Scan for the cell matching the given text and deliver its (X, Y) coordinate at center. 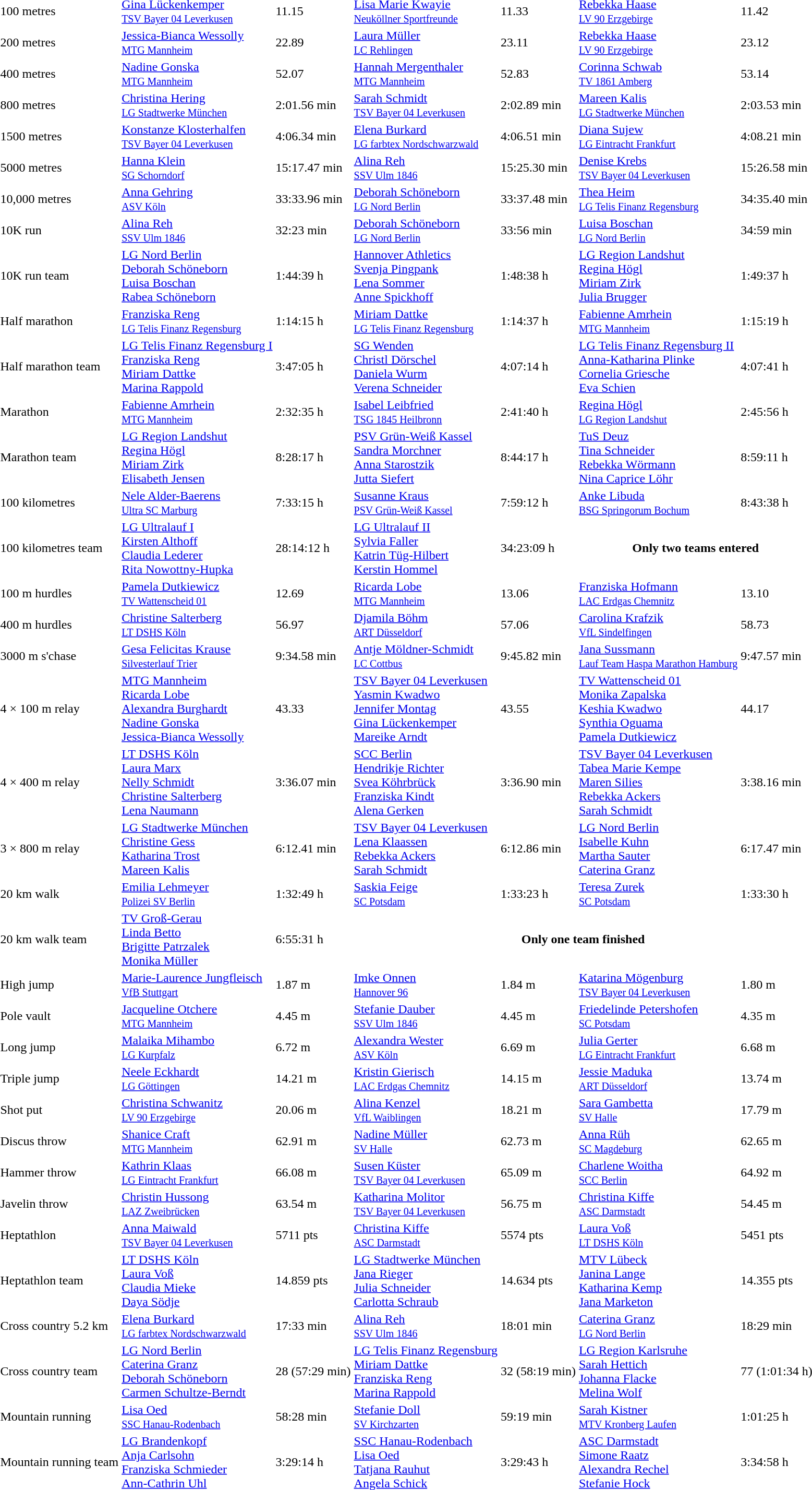
LG Region KarlsruheSarah HettichJohanna FlackeMelina Wolf (658, 1371)
65.09 m (538, 1173)
Regina HöglLG Region Landshut (658, 412)
Sarah SchmidtTSV Bayer 04 Leverkusen (426, 105)
LG Region LandshutRegina HöglMiriam ZirkElisabeth Jensen (197, 457)
TV Groß-GerauLinda BettoBrigitte PatrzalekMonika Müller (197, 939)
12.69 (313, 594)
Hanna KleinSG Schorndorf (197, 168)
Alexandra WesterASV Köln (426, 1048)
TV Wattenscheid 01Monika ZapalskaKeshia KwadwoSynthia OguamaPamela Dutkiewicz (658, 708)
15:17.47 min (313, 168)
LG Telis Finanz RegensburgMiriam DattkeFranziska RengMarina Rappold (426, 1371)
LG Region LandshutRegina HöglMiriam ZirkJulia Brugger (658, 275)
Stefanie DauberSSV Ulm 1846 (426, 1016)
62.91 m (313, 1141)
23.11 (538, 43)
1:32:49 h (313, 894)
1.87 m (313, 985)
43.55 (538, 708)
Caterina GranzLG Nord Berlin (658, 1326)
Franziska HofmannLAC Erdgas Chemnitz (658, 594)
20.06 m (313, 1110)
Christina HeringLG Stadtwerke München (197, 105)
4:06.51 min (538, 137)
33:33.96 min (313, 199)
LG Telis Finanz Regensburg IIAnna-Katharina PlinkeCornelia GriescheEva Schien (658, 366)
18.21 m (538, 1110)
1.84 m (538, 985)
1:14:37 h (538, 321)
Anke LibudaBSG Springorum Bochum (658, 503)
Diana SujewLG Eintracht Frankfurt (658, 137)
Antje Möldner-SchmidtLC Cottbus (426, 656)
Thea HeimLG Telis Finanz Regensburg (658, 199)
Lisa OedSSC Hanau-Rodenbach (197, 1417)
Nele Alder-BaerensUltra SC Marburg (197, 503)
Christin HussongLAZ Zweibrücken (197, 1204)
1:44:39 h (313, 275)
Teresa ZurekSC Potsdam (658, 894)
34:23:09 h (538, 548)
6:55:31 h (313, 939)
14.15 m (538, 1079)
Neele EckhardtLG Göttingen (197, 1079)
52.83 (538, 74)
7:33:15 h (313, 503)
2:02.89 min (538, 105)
14.21 m (313, 1079)
Christina SchwanitzLV 90 Erzgebirge (197, 1110)
4:07:14 h (538, 366)
14.634 pts (538, 1280)
Stefanie DollSV Kirchzarten (426, 1417)
Susen KüsterTSV Bayer 04 Leverkusen (426, 1173)
Ricarda LobeMTG Mannheim (426, 594)
8:44:17 h (538, 457)
MTG MannheimRicarda LobeAlexandra BurghardtNadine GonskaJessica-Bianca Wessolly (197, 708)
SCC BerlinHendrikje RichterSvea KöhrbrückFranziska KindtAlena Gerken (426, 782)
Konstanze KlosterhalfenTSV Bayer 04 Leverkusen (197, 137)
LT DSHS KölnLaura VoßClaudia MiekeDaya Södje (197, 1280)
Kristin GierischLAC Erdgas Chemnitz (426, 1079)
18:01 min (538, 1326)
Isabel LeibfriedTSG 1845 Heilbronn (426, 412)
Jacqueline OtchereMTG Mannheim (197, 1016)
43.33 (313, 708)
6.69 m (538, 1048)
28:14:12 h (313, 548)
56.97 (313, 625)
17:33 min (313, 1326)
Charlene WoithaSCC Berlin (658, 1173)
Jessie MadukaART Düsseldorf (658, 1079)
LG Telis Finanz Regensburg IFranziska RengMiriam DattkeMarina Rappold (197, 366)
Miriam DattkeLG Telis Finanz Regensburg (426, 321)
LG Stadtwerke MünchenChristine GessKatharina TrostMareen Kalis (197, 848)
TSV Bayer 04 LeverkusenTabea Marie KempeMaren SiliesRebekka AckersSarah Schmidt (658, 782)
2:01.56 min (313, 105)
Franziska RengLG Telis Finanz Regensburg (197, 321)
Katarina MögenburgTSV Bayer 04 Leverkusen (658, 985)
Carolina KrafzikVfL Sindelfingen (658, 625)
Emilia LehmeyerPolizei SV Berlin (197, 894)
LG Ultralauf IISylvia FallerKatrin Tüg-HilbertKerstin Hommel (426, 548)
Anna GehringASV Köln (197, 199)
Denise KrebsTSV Bayer 04 Leverkusen (658, 168)
5574 pts (538, 1235)
MTV LübeckJanina LangeKatharina KempJana Marketon (658, 1280)
Alina KenzelVfL Waiblingen (426, 1110)
2:41:40 h (538, 412)
Saskia FeigeSC Potsdam (426, 894)
59:19 min (538, 1417)
52.07 (313, 74)
9:45.82 min (538, 656)
Nadine MüllerSV Halle (426, 1141)
Rebekka HaaseLV 90 Erzgebirge (658, 43)
Mareen KalisLG Stadtwerke München (658, 105)
PSV Grün-Weiß KasselSandra MorchnerAnna StarostzikJutta Siefert (426, 457)
LG Stadtwerke MünchenJana RiegerJulia SchneiderCarlotta Schraub (426, 1280)
6:12.41 min (313, 848)
15:25.30 min (538, 168)
Luisa BoschanLG Nord Berlin (658, 231)
56.75 m (538, 1204)
TuS DeuzTina SchneiderRebekka WörmannNina Caprice Löhr (658, 457)
3:36.90 min (538, 782)
6:12.86 min (538, 848)
Susanne KrausPSV Grün-Weiß Kassel (426, 503)
Hannover AthleticsSvenja PingpankLena SommerAnne Spickhoff (426, 275)
TSV Bayer 04 LeverkusenLena KlaassenRebekka AckersSarah Schmidt (426, 848)
LT DSHS KölnLaura MarxNelly SchmidtChristine SalterbergLena Naumann (197, 782)
62.73 m (538, 1141)
Sarah KistnerMTV Kronberg Laufen (658, 1417)
LG Nord BerlinIsabelle KuhnMartha SauterCaterina Granz (658, 848)
1:14:15 h (313, 321)
Sara GambettaSV Halle (658, 1110)
Jana SussmannLauf Team Haspa Marathon Hamburg (658, 656)
8:28:17 h (313, 457)
1:48:38 h (538, 275)
Marie-Laurence JungfleischVfB Stuttgart (197, 985)
LG Ultralauf IKirsten AlthoffClaudia LedererRita Nowottny-Hupka (197, 548)
2:32:35 h (313, 412)
32 (58:19 min) (538, 1371)
3:47:05 h (313, 366)
Julia GerterLG Eintracht Frankfurt (658, 1048)
Hannah MergenthalerMTG Mannheim (426, 74)
32:23 min (313, 231)
14.859 pts (313, 1280)
Laura MüllerLC Rehlingen (426, 43)
28 (57:29 min) (313, 1371)
Friedelinde PetershofenSC Potsdam (658, 1016)
Pamela DutkiewiczTV Wattenscheid 01 (197, 594)
4:06.34 min (313, 137)
Djamila BöhmART Düsseldorf (426, 625)
Kathrin KlaasLG Eintracht Frankfurt (197, 1173)
Nadine GonskaMTG Mannheim (197, 74)
SG WendenChristl DörschelDaniela WurmVerena Schneider (426, 366)
Christine SalterbergLT DSHS Köln (197, 625)
Corinna SchwabTV 1861 Amberg (658, 74)
58:28 min (313, 1417)
7:59:12 h (538, 503)
Imke OnnenHannover 96 (426, 985)
22.89 (313, 43)
3:36.07 min (313, 782)
33:56 min (538, 231)
33:37.48 min (538, 199)
Jessica-Bianca WessollyMTG Mannheim (197, 43)
13.06 (538, 594)
63.54 m (313, 1204)
66.08 m (313, 1173)
Shanice CraftMTG Mannheim (197, 1141)
5711 pts (313, 1235)
6.72 m (313, 1048)
Anna MaiwaldTSV Bayer 04 Leverkusen (197, 1235)
Katharina MolitorTSV Bayer 04 Leverkusen (426, 1204)
9:34.58 min (313, 656)
Malaika MihamboLG Kurpfalz (197, 1048)
LG Nord BerlinDeborah SchönebornLuisa BoschanRabea Schöneborn (197, 275)
57.06 (538, 625)
Anna RühSC Magdeburg (658, 1141)
Gesa Felicitas KrauseSilvesterlauf Trier (197, 656)
1:33:23 h (538, 894)
Laura VoßLT DSHS Köln (658, 1235)
TSV Bayer 04 LeverkusenYasmin KwadwoJennifer MontagGina LückenkemperMareike Arndt (426, 708)
LG Nord BerlinCaterina GranzDeborah SchönebornCarmen Schultze-Berndt (197, 1371)
